Search for the cell housing the specified text and yield its [x, y] center coordinate. 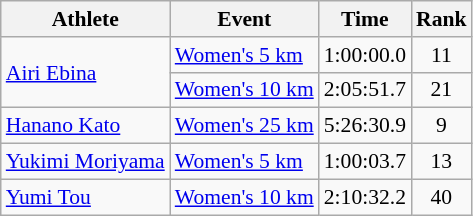
Airi Ebina [86, 72]
1:00:00.0 [365, 55]
2:10:32.2 [365, 197]
1:00:03.7 [365, 162]
Athlete [86, 19]
Time [365, 19]
Yumi Tou [86, 197]
13 [442, 162]
Yukimi Moriyama [86, 162]
Women's 25 km [244, 126]
9 [442, 126]
Hanano Kato [86, 126]
21 [442, 90]
Rank [442, 19]
Event [244, 19]
5:26:30.9 [365, 126]
2:05:51.7 [365, 90]
11 [442, 55]
40 [442, 197]
